Find where the given text appears and provide that cell's center as [X, Y] coordinate. 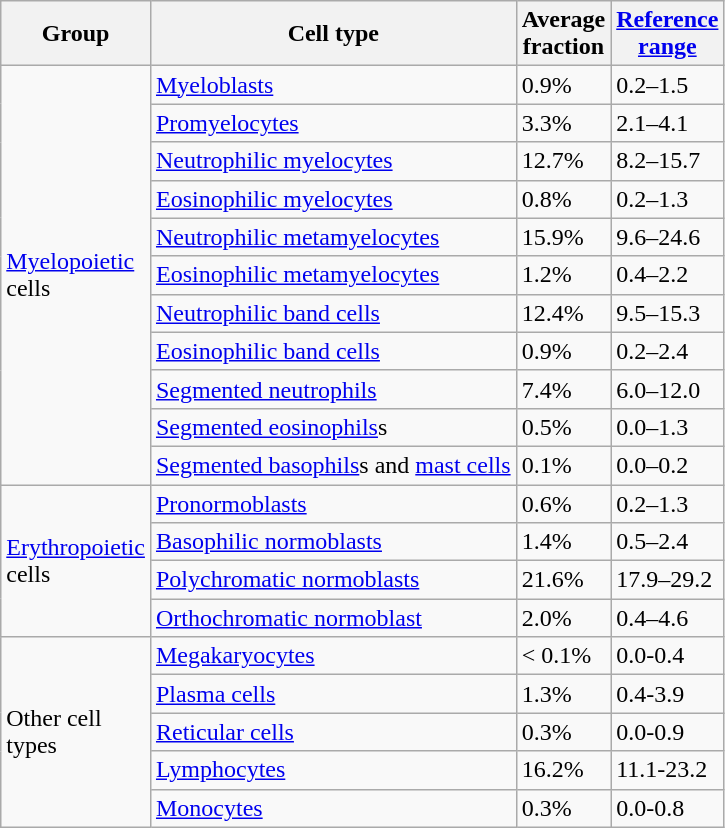
0.0–0.2 [668, 465]
Pronormoblasts [333, 503]
Eosinophilic band cells [333, 351]
Polychromatic normoblasts [333, 580]
1.4% [564, 542]
6.0–12.0 [668, 389]
0.0–1.3 [668, 427]
Plasma cells [333, 694]
Megakaryocytes [333, 656]
Myeloblasts [333, 85]
Group [76, 34]
Neutrophilic band cells [333, 313]
9.5–15.3 [668, 313]
Average fraction [564, 34]
0.2–2.4 [668, 351]
Eosinophilic metamyelocytes [333, 275]
Cell type [333, 34]
0.5–2.4 [668, 542]
0.2–1.5 [668, 85]
0.8% [564, 199]
11.1-23.2 [668, 770]
0.0-0.4 [668, 656]
2.1–4.1 [668, 123]
Eosinophilic myelocytes [333, 199]
0.4–4.6 [668, 618]
Segmented eosinophilss [333, 427]
Other cell types [76, 732]
Basophilic normoblasts [333, 542]
0.4–2.2 [668, 275]
Segmented neutrophils [333, 389]
16.2% [564, 770]
1.2% [564, 275]
12.4% [564, 313]
Neutrophilic metamyelocytes [333, 237]
Segmented basophilss and mast cells [333, 465]
Monocytes [333, 808]
2.0% [564, 618]
7.4% [564, 389]
0.0-0.8 [668, 808]
0.5% [564, 427]
0.6% [564, 503]
Reticular cells [333, 732]
0.0-0.9 [668, 732]
8.2–15.7 [668, 161]
0.4-3.9 [668, 694]
Orthochromatic normoblast [333, 618]
3.3% [564, 123]
15.9% [564, 237]
21.6% [564, 580]
1.3% [564, 694]
< 0.1% [564, 656]
Neutrophilic myelocytes [333, 161]
Promyelocytes [333, 123]
Myelopoietic cells [76, 276]
0.1% [564, 465]
17.9–29.2 [668, 580]
Erythropoietic cells [76, 560]
9.6–24.6 [668, 237]
Lymphocytes [333, 770]
12.7% [564, 161]
Reference range [668, 34]
